Search for the cell housing the specified text and yield its (x, y) center coordinate. 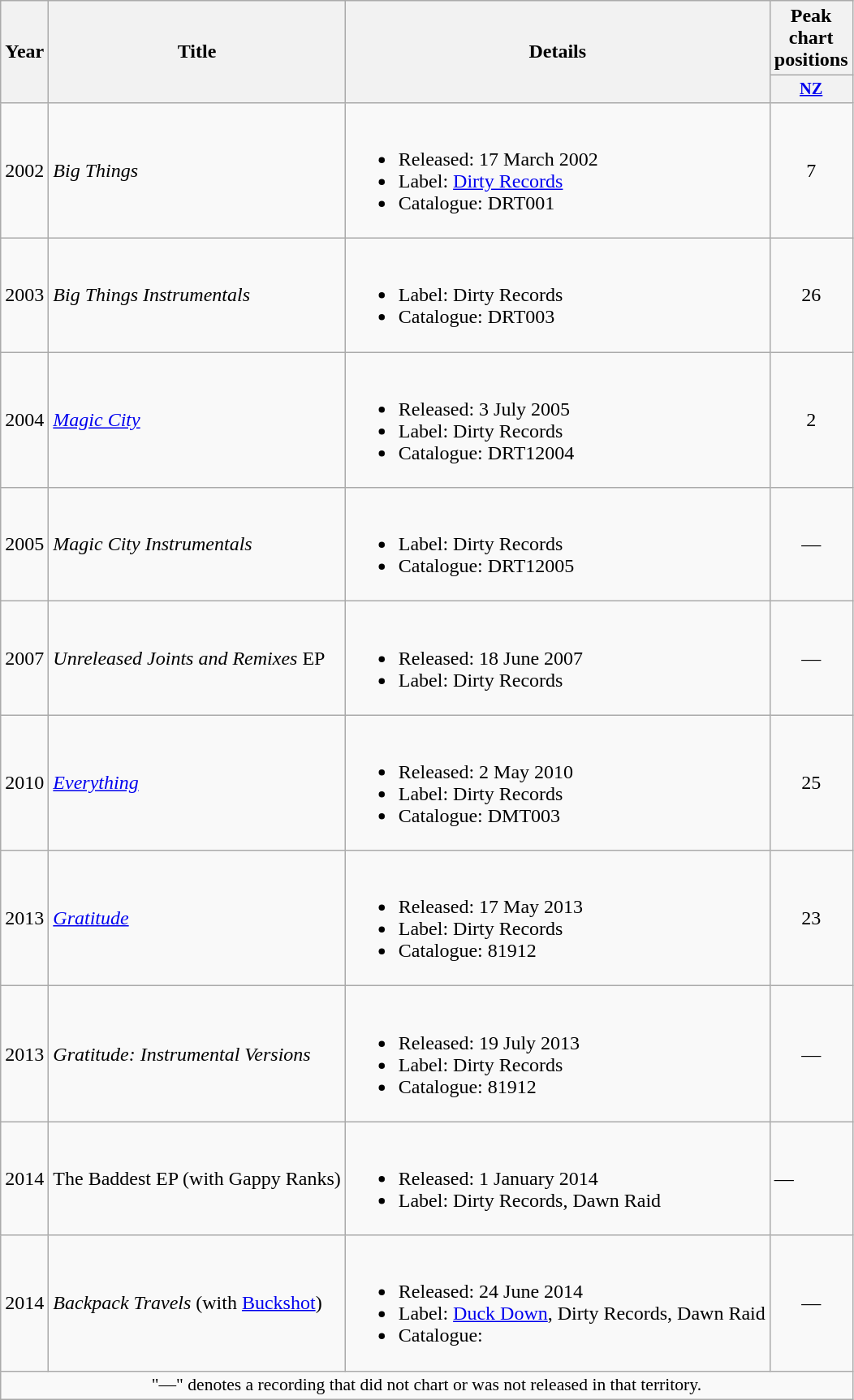
7 (811, 170)
2010 (24, 782)
2007 (24, 658)
Peak chart positions (811, 38)
Label: Dirty RecordsCatalogue: DRT12005 (557, 545)
Released: 1 January 2014Label: Dirty Records, Dawn Raid (557, 1178)
Magic City Instrumentals (196, 545)
Magic City (196, 420)
2003 (24, 295)
Gratitude: Instrumental Versions (196, 1053)
2 (811, 420)
2002 (24, 170)
Title (196, 52)
Details (557, 52)
Gratitude (196, 919)
Backpack Travels (with Buckshot) (196, 1303)
Big Things Instrumentals (196, 295)
Released: 19 July 2013Label: Dirty RecordsCatalogue: 81912 (557, 1053)
26 (811, 295)
"—" denotes a recording that did not chart or was not released in that territory. (427, 1385)
2005 (24, 545)
25 (811, 782)
Released: 17 March 2002Label: Dirty RecordsCatalogue: DRT001 (557, 170)
Everything (196, 782)
NZ (811, 89)
Released: 24 June 2014Label: Duck Down, Dirty Records, Dawn RaidCatalogue: (557, 1303)
The Baddest EP (with Gappy Ranks) (196, 1178)
Released: 2 May 2010Label: Dirty RecordsCatalogue: DMT003 (557, 782)
Year (24, 52)
23 (811, 919)
Released: 18 June 2007Label: Dirty Records (557, 658)
Label: Dirty RecordsCatalogue: DRT003 (557, 295)
2004 (24, 420)
Released: 17 May 2013Label: Dirty RecordsCatalogue: 81912 (557, 919)
Released: 3 July 2005Label: Dirty RecordsCatalogue: DRT12004 (557, 420)
Big Things (196, 170)
Unreleased Joints and Remixes EP (196, 658)
